Output the (X, Y) coordinate of the center of the cell containing the given text.  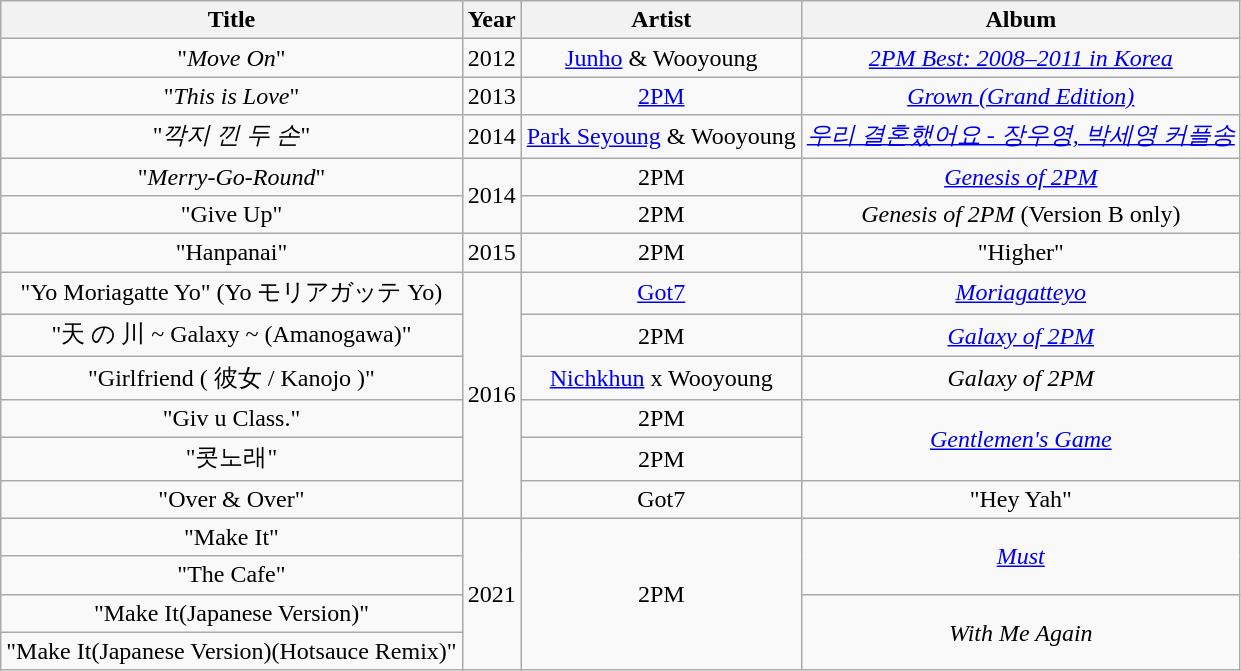
"This is Love" (232, 96)
Junho & Wooyoung (661, 58)
"Make It(Japanese Version)" (232, 613)
Gentlemen's Game (1020, 440)
Moriagatteyo (1020, 294)
"Move On" (232, 58)
우리 결혼했어요 - 장우영, 박세영 커플송 (1020, 136)
Must (1020, 556)
Year (492, 20)
Genesis of 2PM (Version B only) (1020, 215)
"Make It" (232, 537)
"Girlfriend ( 彼女 / Kanojo )" (232, 378)
"깍지 낀 두 손" (232, 136)
"Hanpanai" (232, 253)
Nichkhun x Wooyoung (661, 378)
Grown (Grand Edition) (1020, 96)
2PM Best: 2008–2011 in Korea (1020, 58)
"Hey Yah" (1020, 499)
2016 (492, 395)
2012 (492, 58)
"Merry-Go-Round" (232, 177)
Title (232, 20)
"Giv u Class." (232, 418)
"Over & Over" (232, 499)
"Higher" (1020, 253)
"Give Up" (232, 215)
"Make It(Japanese Version)(Hotsauce Remix)" (232, 651)
"The Cafe" (232, 575)
2021 (492, 594)
Park Seyoung & Wooyoung (661, 136)
Artist (661, 20)
2013 (492, 96)
Album (1020, 20)
2015 (492, 253)
"天 の 川 ~ Galaxy ~ (Amanogawa)" (232, 336)
"Yo Moriagatte Yo" (Yo モリアガッテ Yo) (232, 294)
"콧노래" (232, 458)
With Me Again (1020, 632)
Genesis of 2PM (1020, 177)
